Return [X, Y] of the center of cell containing provided text 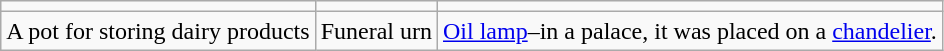
Oil lamp–in a palace, it was placed on a chandelier. [690, 31]
Funeral urn [376, 31]
A pot for storing dairy products [158, 31]
